From the cell containing the given text, extract its center point as (X, Y) coordinate. 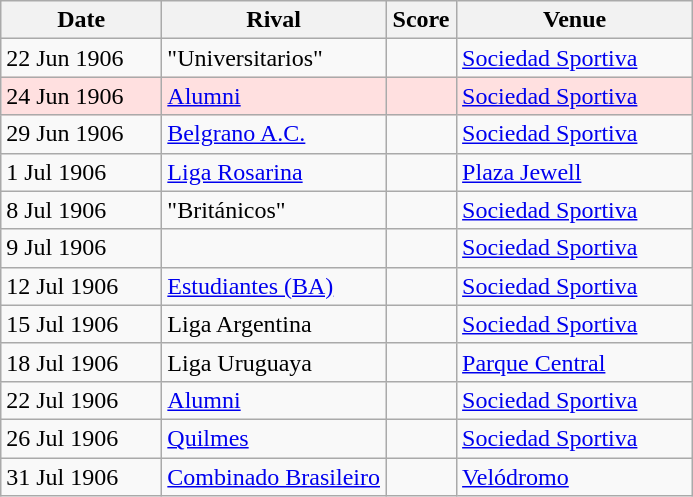
Combinado Brasileiro (274, 477)
22 Jul 1906 (82, 400)
1 Jul 1906 (82, 172)
Date (82, 20)
9 Jul 1906 (82, 248)
Velódromo (575, 477)
15 Jul 1906 (82, 324)
Estudiantes (BA) (274, 286)
Parque Central (575, 362)
12 Jul 1906 (82, 286)
"Británicos" (274, 210)
22 Jun 1906 (82, 58)
Liga Argentina (274, 324)
Liga Rosarina (274, 172)
Liga Uruguaya (274, 362)
Rival (274, 20)
29 Jun 1906 (82, 134)
"Universitarios" (274, 58)
8 Jul 1906 (82, 210)
Belgrano A.C. (274, 134)
24 Jun 1906 (82, 96)
31 Jul 1906 (82, 477)
Quilmes (274, 438)
Score (422, 20)
18 Jul 1906 (82, 362)
26 Jul 1906 (82, 438)
Plaza Jewell (575, 172)
Venue (575, 20)
